Search for the cell housing the specified text and yield its [X, Y] center coordinate. 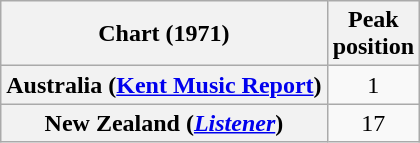
Chart (1971) [164, 34]
Peakposition [373, 34]
17 [373, 123]
Australia (Kent Music Report) [164, 85]
New Zealand (Listener) [164, 123]
1 [373, 85]
